Determine the [X, Y] coordinate at the center of the cell enclosing the given text.  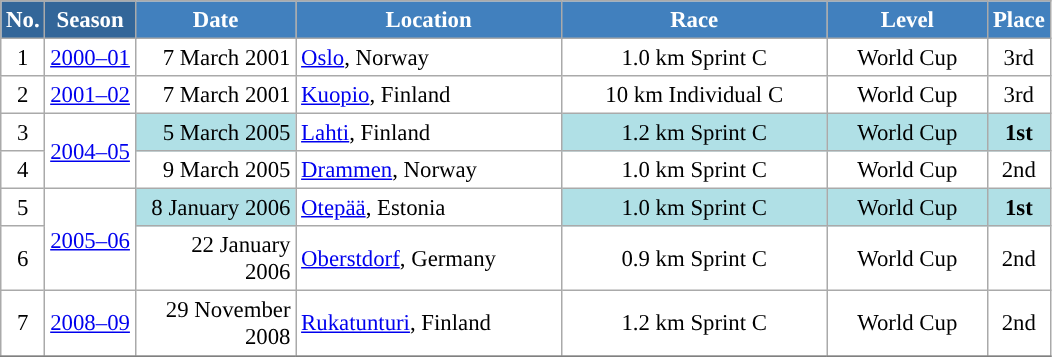
22 January 2006 [216, 258]
Kuopio, Finland [429, 95]
8 January 2006 [216, 208]
Oberstdorf, Germany [429, 258]
5 [23, 208]
4 [23, 170]
Race [694, 20]
0.9 km Sprint C [694, 258]
Otepää, Estonia [429, 208]
9 March 2005 [216, 170]
2000–01 [90, 58]
Lahti, Finland [429, 133]
Place [1019, 20]
2005–06 [90, 240]
Rukatunturi, Finland [429, 324]
Date [216, 20]
7 [23, 324]
2008–09 [90, 324]
2 [23, 95]
2004–05 [90, 152]
6 [23, 258]
Level [908, 20]
Location [429, 20]
Oslo, Norway [429, 58]
5 March 2005 [216, 133]
2001–02 [90, 95]
29 November 2008 [216, 324]
Season [90, 20]
3 [23, 133]
1 [23, 58]
Drammen, Norway [429, 170]
No. [23, 20]
10 km Individual C [694, 95]
